Detect which cell encompasses the target text, then output its [x, y] center coordinate. 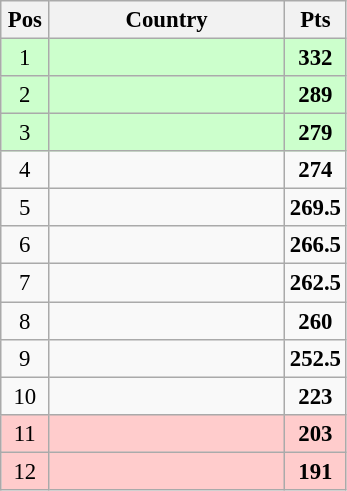
9 [25, 358]
260 [315, 321]
10 [25, 396]
7 [25, 283]
203 [315, 433]
8 [25, 321]
5 [25, 208]
Country [167, 20]
252.5 [315, 358]
266.5 [315, 245]
332 [315, 58]
4 [25, 170]
223 [315, 396]
6 [25, 245]
262.5 [315, 283]
3 [25, 133]
Pos [25, 20]
191 [315, 471]
Pts [315, 20]
11 [25, 433]
1 [25, 58]
2 [25, 95]
269.5 [315, 208]
289 [315, 95]
274 [315, 170]
279 [315, 133]
12 [25, 471]
